Return [x, y] of the center of cell containing provided text 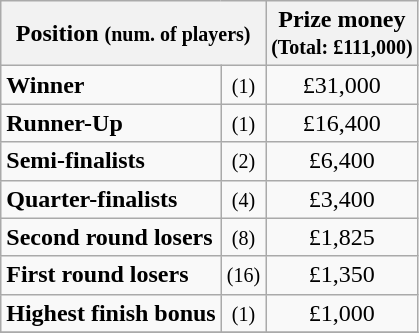
(2) [243, 161]
Prize money(Total: £111,000) [342, 34]
(16) [243, 275]
(8) [243, 237]
£6,400 [342, 161]
£31,000 [342, 85]
Runner-Up [111, 123]
Winner [111, 85]
£1,825 [342, 237]
First round losers [111, 275]
Highest finish bonus [111, 313]
Second round losers [111, 237]
£1,350 [342, 275]
£1,000 [342, 313]
£3,400 [342, 199]
Position (num. of players) [134, 34]
£16,400 [342, 123]
(4) [243, 199]
Quarter-finalists [111, 199]
Semi-finalists [111, 161]
